Capture the cell that displays the provided text and extract its (x, y) central coordinate. 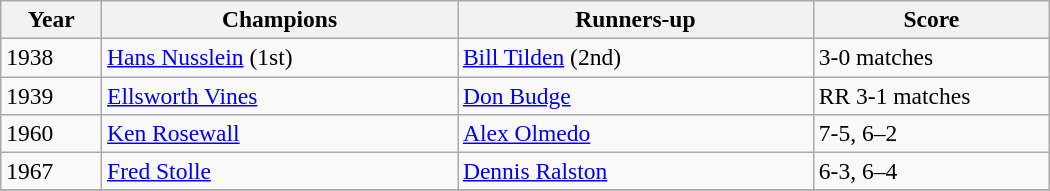
Runners-up (636, 19)
Don Budge (636, 95)
Score (931, 19)
Bill Tilden (2nd) (636, 57)
1967 (52, 171)
Hans Nusslein (1st) (280, 57)
1939 (52, 95)
Ellsworth Vines (280, 95)
3-0 matches (931, 57)
Fred Stolle (280, 171)
6-3, 6–4 (931, 171)
1938 (52, 57)
1960 (52, 133)
Ken Rosewall (280, 133)
Alex Olmedo (636, 133)
7-5, 6–2 (931, 133)
Dennis Ralston (636, 171)
Champions (280, 19)
RR 3-1 matches (931, 95)
Year (52, 19)
